Detect which cell encompasses the target text, then output its [x, y] center coordinate. 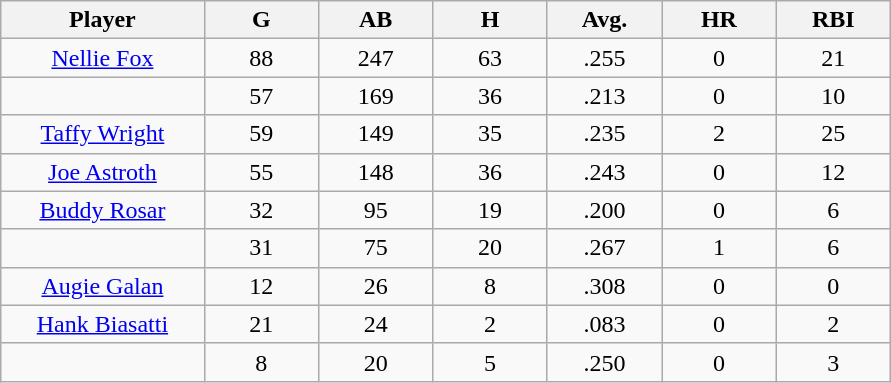
.213 [604, 96]
Joe Astroth [102, 172]
59 [261, 134]
.308 [604, 286]
Hank Biasatti [102, 324]
75 [376, 248]
Taffy Wright [102, 134]
Augie Galan [102, 286]
AB [376, 20]
26 [376, 286]
3 [834, 362]
32 [261, 210]
10 [834, 96]
148 [376, 172]
Buddy Rosar [102, 210]
RBI [834, 20]
5 [490, 362]
63 [490, 58]
1 [719, 248]
169 [376, 96]
55 [261, 172]
25 [834, 134]
.200 [604, 210]
.267 [604, 248]
.243 [604, 172]
35 [490, 134]
.235 [604, 134]
19 [490, 210]
.255 [604, 58]
.250 [604, 362]
31 [261, 248]
88 [261, 58]
Player [102, 20]
95 [376, 210]
247 [376, 58]
Avg. [604, 20]
HR [719, 20]
57 [261, 96]
G [261, 20]
.083 [604, 324]
H [490, 20]
149 [376, 134]
Nellie Fox [102, 58]
24 [376, 324]
